Identify which cell holds the provided text, then report its [x, y] central coordinate. 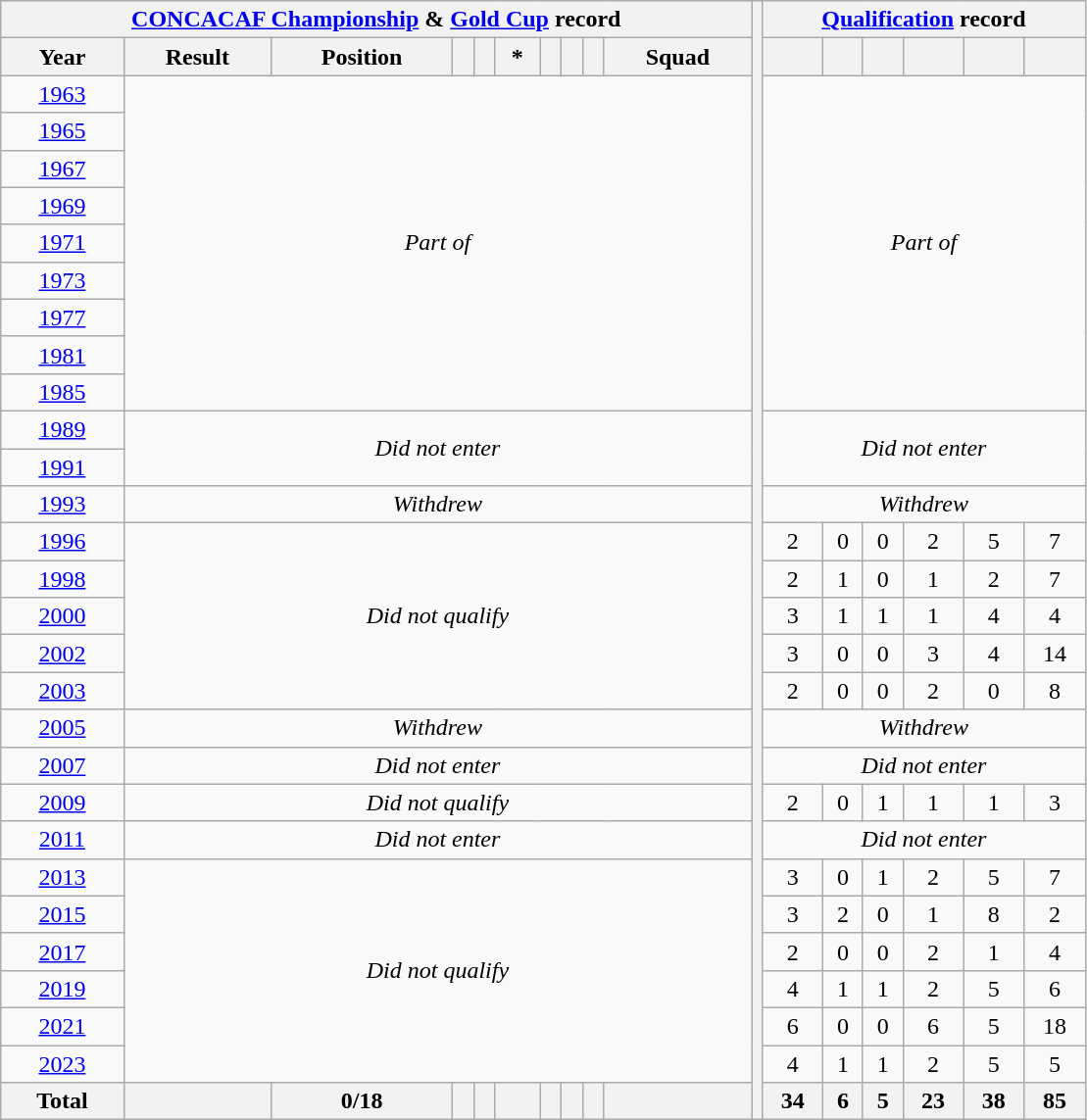
Squad [678, 57]
1996 [63, 542]
23 [933, 1101]
1973 [63, 280]
2007 [63, 765]
1977 [63, 317]
2015 [63, 914]
1993 [63, 505]
1989 [63, 429]
1981 [63, 355]
1967 [63, 169]
0/18 [363, 1101]
2017 [63, 951]
2013 [63, 877]
Position [363, 57]
1991 [63, 467]
Result [198, 57]
2019 [63, 989]
Year [63, 57]
85 [1055, 1101]
1963 [63, 94]
2003 [63, 691]
Total [63, 1101]
1985 [63, 392]
1969 [63, 206]
2021 [63, 1026]
2009 [63, 803]
CONCACAF Championship & Gold Cup record [376, 20]
* [518, 57]
14 [1055, 654]
1965 [63, 131]
38 [994, 1101]
18 [1055, 1026]
Qualification record [923, 20]
2000 [63, 616]
34 [793, 1101]
2005 [63, 728]
2011 [63, 840]
2002 [63, 654]
1971 [63, 243]
1998 [63, 579]
2023 [63, 1063]
